From the cell containing the given text, extract its center point as (X, Y) coordinate. 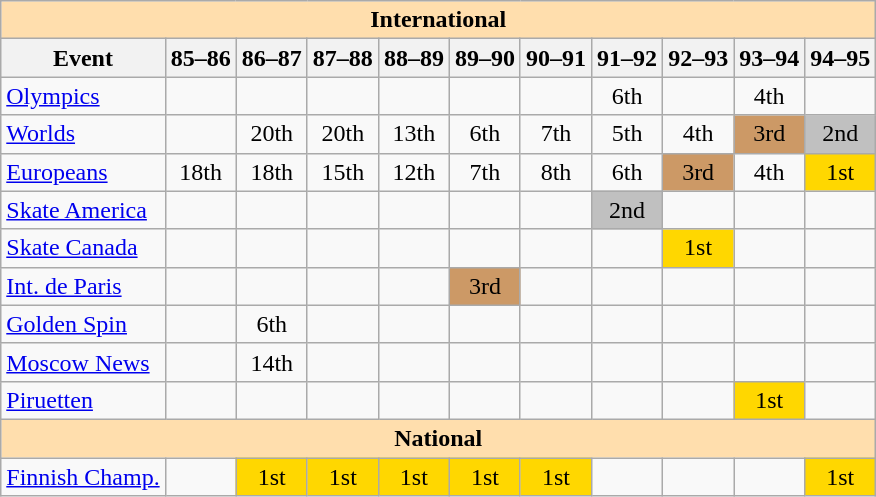
Event (83, 58)
15th (342, 172)
12th (414, 172)
Europeans (83, 172)
5th (628, 134)
Skate America (83, 210)
Piruetten (83, 400)
8th (556, 172)
Skate Canada (83, 248)
85–86 (200, 58)
International (438, 20)
National (438, 438)
93–94 (770, 58)
Worlds (83, 134)
87–88 (342, 58)
14th (272, 362)
91–92 (628, 58)
13th (414, 134)
94–95 (840, 58)
86–87 (272, 58)
Finnish Champ. (83, 477)
Int. de Paris (83, 286)
Moscow News (83, 362)
Golden Spin (83, 324)
90–91 (556, 58)
Olympics (83, 96)
89–90 (484, 58)
88–89 (414, 58)
92–93 (698, 58)
